For the text-containing cell, return its midpoint in (x, y) coordinate format. 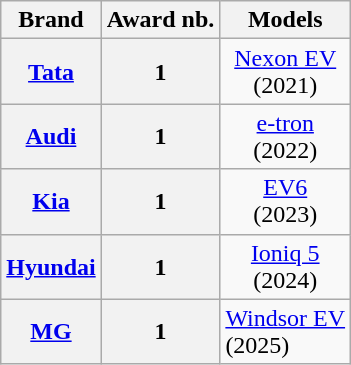
Kia (51, 202)
MG (51, 332)
Hyundai (51, 266)
Award nb. (160, 20)
Tata (51, 72)
Ioniq 5 (2024) (286, 266)
Brand (51, 20)
Audi (51, 136)
EV6 (2023) (286, 202)
Nexon EV (2021) (286, 72)
Windsor EV (2025) (286, 332)
Models (286, 20)
e-tron (2022) (286, 136)
